From the cell containing the given text, extract its center point as (X, Y) coordinate. 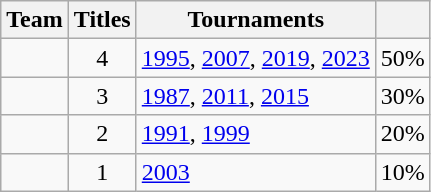
1991, 1999 (256, 134)
3 (102, 96)
2003 (256, 172)
Tournaments (256, 20)
1995, 2007, 2019, 2023 (256, 58)
Team (35, 20)
30% (402, 96)
Titles (102, 20)
1 (102, 172)
1987, 2011, 2015 (256, 96)
20% (402, 134)
10% (402, 172)
2 (102, 134)
4 (102, 58)
50% (402, 58)
